Find where the given text appears and provide that cell's center as [x, y] coordinate. 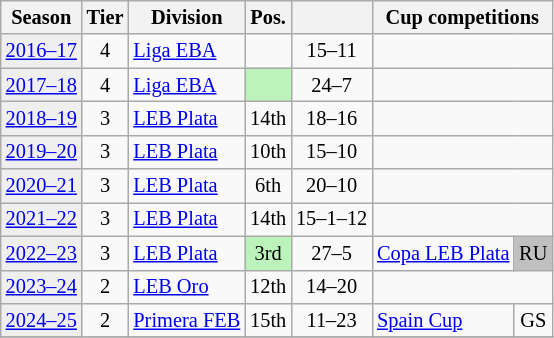
18–16 [332, 118]
14–20 [332, 287]
Cup competitions [462, 17]
Tier [106, 17]
27–5 [332, 253]
Copa LEB Plata [443, 253]
2023–24 [42, 287]
11–23 [332, 320]
2019–20 [42, 152]
10th [268, 152]
2021–22 [42, 219]
24–7 [332, 85]
2018–19 [42, 118]
RU [533, 253]
2024–25 [42, 320]
15–11 [332, 51]
12th [268, 287]
6th [268, 186]
Pos. [268, 17]
3rd [268, 253]
2017–18 [42, 85]
15–10 [332, 152]
Spain Cup [443, 320]
LEB Oro [186, 287]
2016–17 [42, 51]
15th [268, 320]
Primera FEB [186, 320]
15–1–12 [332, 219]
Division [186, 17]
2022–23 [42, 253]
2020–21 [42, 186]
GS [533, 320]
20–10 [332, 186]
Season [42, 17]
